Return the [X, Y] coordinate for the center point of the cell that contains the specified text.  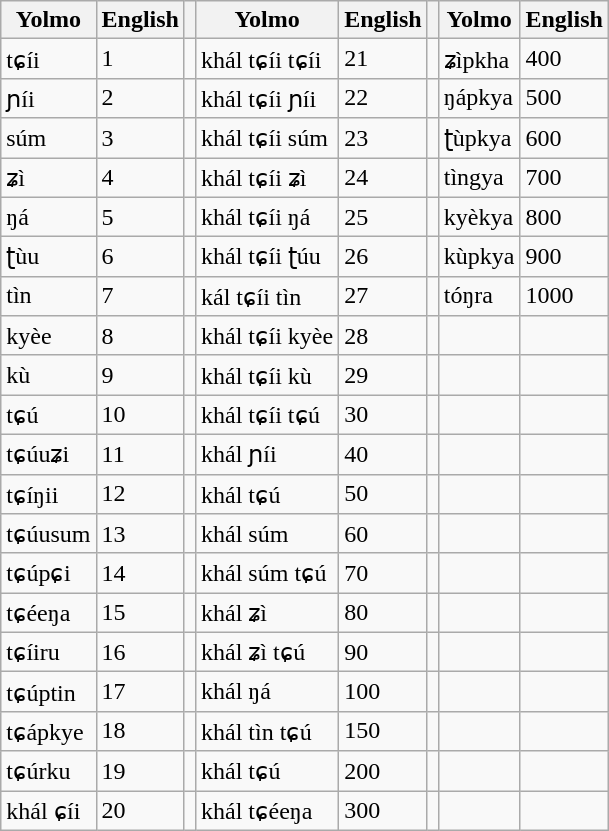
16 [140, 652]
900 [564, 257]
tɕúrku [48, 771]
khál tɕíi ʑì [268, 178]
tɕíiru [48, 652]
khál tɕíi kyèe [268, 336]
kyèe [48, 336]
khál tɕéeŋa [268, 810]
300 [383, 810]
100 [383, 692]
khál tɕíi súm [268, 138]
400 [564, 59]
khál tɕíi ʈúu [268, 257]
26 [383, 257]
14 [140, 573]
25 [383, 217]
5 [140, 217]
khál tìn tɕú [268, 731]
200 [383, 771]
7 [140, 296]
kù [48, 375]
150 [383, 731]
40 [383, 454]
6 [140, 257]
500 [564, 98]
khál tɕíi tɕú [268, 415]
15 [140, 613]
khál ʑì [268, 613]
22 [383, 98]
ʈùpkya [479, 138]
12 [140, 494]
tɕéeŋa [48, 613]
khál ŋá [268, 692]
70 [383, 573]
khál súm [268, 534]
80 [383, 613]
3 [140, 138]
tɕúptin [48, 692]
11 [140, 454]
24 [383, 178]
700 [564, 178]
8 [140, 336]
khál ɕíi [48, 810]
ʑì [48, 178]
30 [383, 415]
kál tɕíi tìn [268, 296]
tìn [48, 296]
kùpkya [479, 257]
tɕíi [48, 59]
tóŋra [479, 296]
khál súm tɕú [268, 573]
khál tɕíi ŋá [268, 217]
kyèkya [479, 217]
1000 [564, 296]
tɕúuʑi [48, 454]
20 [140, 810]
19 [140, 771]
23 [383, 138]
ŋápkya [479, 98]
10 [140, 415]
súm [48, 138]
60 [383, 534]
4 [140, 178]
khál ɲíi [268, 454]
tɕú [48, 415]
9 [140, 375]
khál tɕíi kù [268, 375]
18 [140, 731]
17 [140, 692]
90 [383, 652]
tìngya [479, 178]
tɕíŋii [48, 494]
28 [383, 336]
tɕúpɕi [48, 573]
ʈùu [48, 257]
ŋá [48, 217]
21 [383, 59]
2 [140, 98]
tɕúusum [48, 534]
13 [140, 534]
1 [140, 59]
800 [564, 217]
50 [383, 494]
khál tɕíi ɲíi [268, 98]
khál tɕíi tɕíi [268, 59]
600 [564, 138]
ɲíi [48, 98]
27 [383, 296]
29 [383, 375]
ʑìpkha [479, 59]
khál ʑì tɕú [268, 652]
tɕápkye [48, 731]
